Identify which cell holds the provided text, then report its [X, Y] central coordinate. 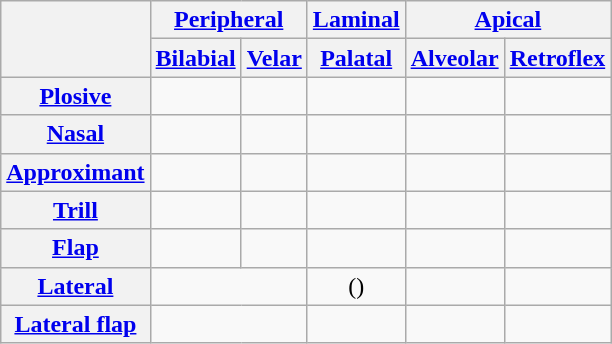
Peripheral [228, 20]
Nasal [76, 134]
Trill [76, 210]
Lateral [76, 286]
Bilabial [196, 58]
Flap [76, 248]
Retroflex [558, 58]
Laminal [356, 20]
Lateral flap [76, 324]
Alveolar [454, 58]
Palatal [356, 58]
() [356, 286]
Plosive [76, 96]
Approximant [76, 172]
Apical [508, 20]
Velar [274, 58]
